Return (x, y) of the center of cell containing provided text 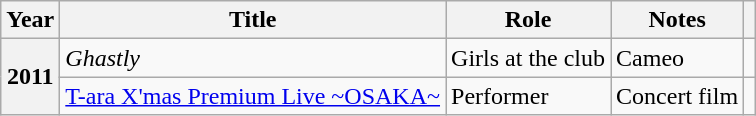
Concert film (678, 96)
T-ara X'mas Premium Live ~OSAKA~ (253, 96)
2011 (30, 77)
Notes (678, 20)
Role (528, 20)
Year (30, 20)
Cameo (678, 58)
Girls at the club (528, 58)
Title (253, 20)
Ghastly (253, 58)
Performer (528, 96)
